Identify which cell holds the provided text, then report its [X, Y] central coordinate. 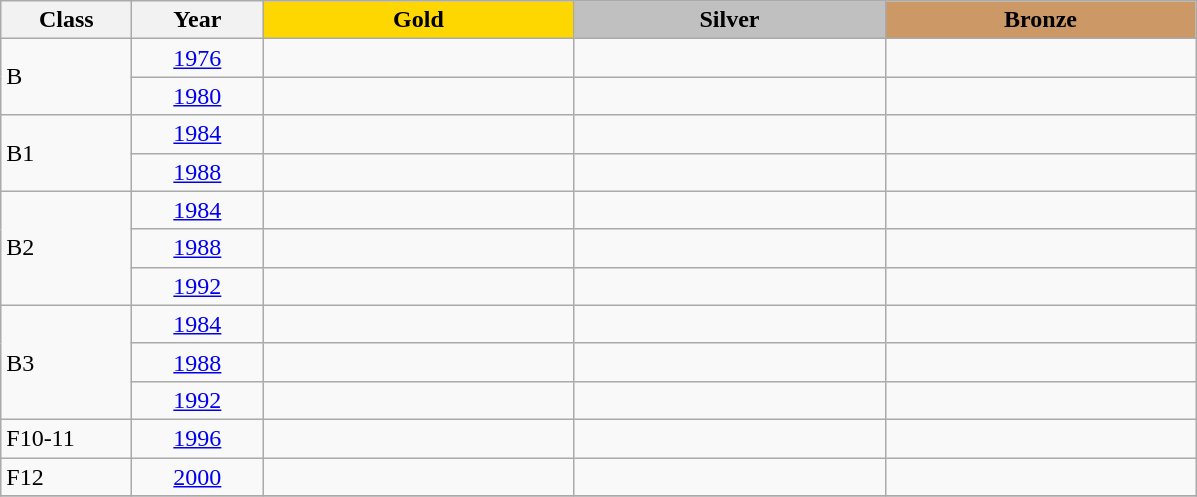
1976 [198, 58]
Silver [730, 20]
1980 [198, 96]
1996 [198, 438]
F12 [66, 477]
B3 [66, 362]
Gold [418, 20]
Class [66, 20]
B2 [66, 248]
B1 [66, 153]
2000 [198, 477]
F10-11 [66, 438]
Bronze [1040, 20]
Year [198, 20]
B [66, 77]
